Extract the (x, y) coordinate from the center of the cell holding the provided text.  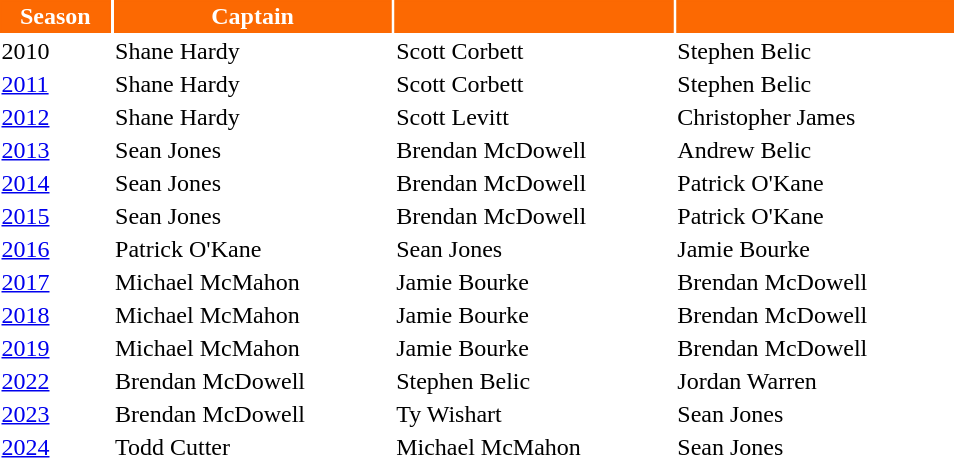
2023 (56, 414)
2017 (56, 282)
Season (56, 16)
Jordan Warren (815, 381)
Ty Wishart (534, 414)
2013 (56, 150)
Christopher James (815, 117)
2015 (56, 216)
2010 (56, 51)
2022 (56, 381)
2019 (56, 348)
Andrew Belic (815, 150)
2011 (56, 84)
2018 (56, 315)
2012 (56, 117)
Captain (253, 16)
2016 (56, 249)
Scott Levitt (534, 117)
2014 (56, 183)
